Scan for the cell matching the given text and deliver its (x, y) coordinate at center. 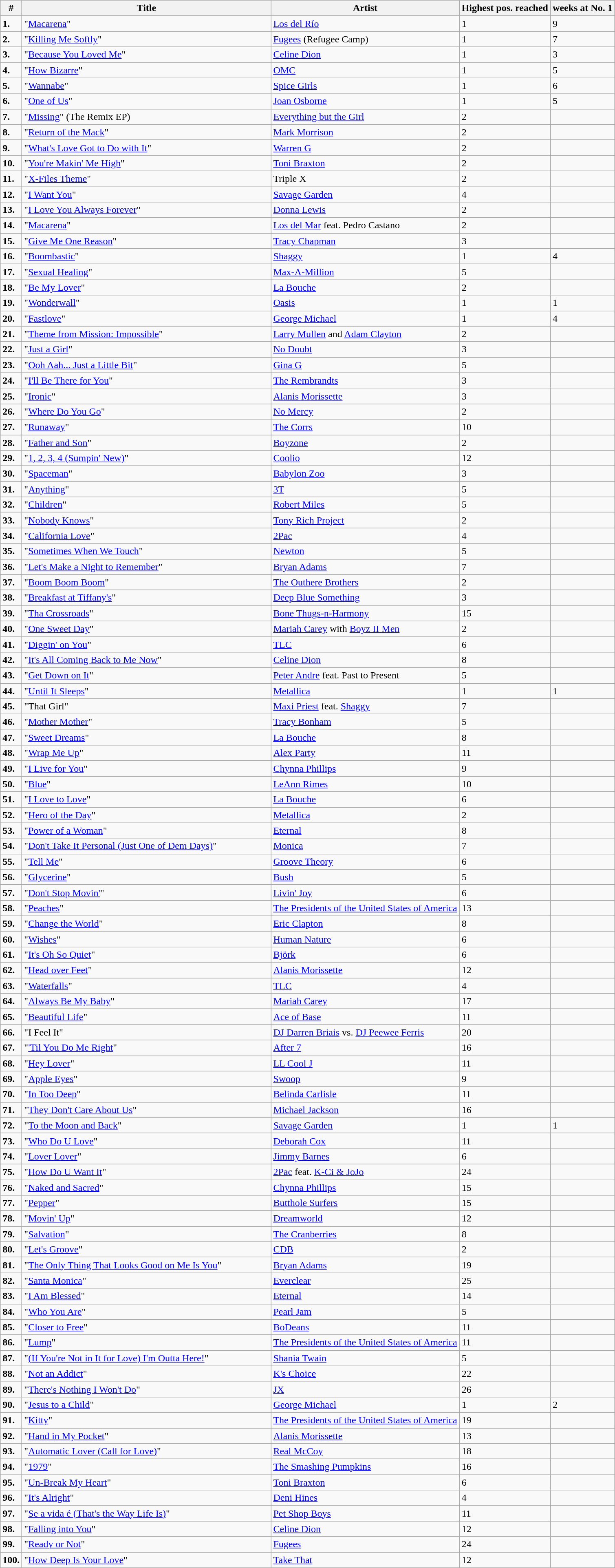
"Don't Stop Movin'" (147, 892)
"Boom Boom Boom" (147, 582)
57. (11, 892)
The Outhere Brothers (365, 582)
35. (11, 551)
20. (11, 318)
No Mercy (365, 411)
3. (11, 55)
Real McCoy (365, 1451)
89. (11, 1389)
"I Love You Always Forever" (147, 210)
46. (11, 722)
"Lover Lover" (147, 1156)
Tracy Bonham (365, 722)
Shaggy (365, 256)
48. (11, 753)
74. (11, 1156)
41. (11, 644)
"Sexual Healing" (147, 272)
"Wannabe" (147, 86)
"Naked and Sacred" (147, 1188)
"Tha Crossroads" (147, 613)
61. (11, 955)
Deni Hines (365, 1498)
Joan Osborne (365, 101)
"I Am Blessed" (147, 1296)
82. (11, 1281)
100. (11, 1560)
95. (11, 1482)
"Hand in My Pocket" (147, 1435)
70. (11, 1094)
"Just a Girl" (147, 349)
"Head over Feet" (147, 970)
64. (11, 1001)
"Nobody Knows" (147, 520)
OMC (365, 70)
"Because You Loved Me" (147, 55)
"1979" (147, 1467)
"Movin' Up" (147, 1219)
"Spaceman" (147, 474)
55. (11, 861)
Deep Blue Something (365, 598)
44. (11, 691)
Bush (365, 877)
23. (11, 365)
"Glycerine" (147, 877)
Mariah Carey (365, 1001)
"Wishes" (147, 939)
67. (11, 1048)
"How Do U Want It" (147, 1172)
Title (147, 8)
"It's Alright" (147, 1498)
"Peaches" (147, 908)
47. (11, 738)
Babylon Zoo (365, 474)
12. (11, 194)
"X-Files Theme" (147, 179)
Los del Río (365, 24)
83. (11, 1296)
"Not an Addict" (147, 1374)
60. (11, 939)
10. (11, 163)
Peter Andre feat. Past to Present (365, 675)
11. (11, 179)
14 (505, 1296)
36. (11, 567)
Monica (365, 846)
"It's Oh So Quiet" (147, 955)
71. (11, 1110)
"Runaway" (147, 427)
Take That (365, 1560)
25. (11, 396)
"Sweet Dreams" (147, 738)
"Hero of the Day" (147, 815)
26. (11, 411)
29. (11, 458)
56. (11, 877)
Donna Lewis (365, 210)
15. (11, 241)
"Return of the Mack" (147, 132)
Dreamworld (365, 1219)
69. (11, 1079)
"Change the World" (147, 923)
Livin' Joy (365, 892)
"Father and Son" (147, 442)
"What's Love Got to Do with It" (147, 148)
"Where Do You Go" (147, 411)
"Se a vida é (That's the Way Life Is)" (147, 1513)
The Smashing Pumpkins (365, 1467)
"Salvation" (147, 1234)
Björk (365, 955)
2. (11, 39)
"I Feel It" (147, 1032)
Los del Mar feat. Pedro Castano (365, 225)
52. (11, 815)
Ace of Base (365, 1017)
"Automatic Lover (Call for Love)" (147, 1451)
75. (11, 1172)
24. (11, 380)
Warren G (365, 148)
CDB (365, 1250)
"Hey Lover" (147, 1063)
The Corrs (365, 427)
"Be My Lover" (147, 287)
68. (11, 1063)
22. (11, 349)
Groove Theory (365, 861)
Swoop (365, 1079)
59. (11, 923)
Pearl Jam (365, 1312)
"Who You Are" (147, 1312)
21. (11, 334)
"Fastlove" (147, 318)
42. (11, 660)
43. (11, 675)
79. (11, 1234)
62. (11, 970)
92. (11, 1435)
"Wrap Me Up" (147, 753)
"Un-Break My Heart" (147, 1482)
17 (505, 1001)
50. (11, 784)
"Ooh Aah... Just a Little Bit" (147, 365)
Human Nature (365, 939)
84. (11, 1312)
9. (11, 148)
Deborah Cox (365, 1141)
"Ironic" (147, 396)
Everything but the Girl (365, 117)
54. (11, 846)
Fugees (365, 1544)
"Ready or Not" (147, 1544)
93. (11, 1451)
Oasis (365, 303)
After 7 (365, 1048)
# (11, 8)
13. (11, 210)
"I Live for You" (147, 769)
"Waterfalls" (147, 986)
4. (11, 70)
97. (11, 1513)
"Theme from Mission: Impossible" (147, 334)
"Closer to Free" (147, 1327)
Tracy Chapman (365, 241)
"Lump" (147, 1343)
BoDeans (365, 1327)
"Always Be My Baby" (147, 1001)
"How Bizarre" (147, 70)
"Pepper" (147, 1203)
2Pac (365, 536)
"Killing Me Softly" (147, 39)
5. (11, 86)
8. (11, 132)
"There's Nothing I Won't Do" (147, 1389)
"Santa Monica" (147, 1281)
"Let's Groove" (147, 1250)
76. (11, 1188)
"Sometimes When We Touch" (147, 551)
45. (11, 707)
22 (505, 1374)
"'Til You Do Me Right" (147, 1048)
"Let's Make a Night to Remember" (147, 567)
"Missing" (The Remix EP) (147, 117)
49. (11, 769)
"Boombastic" (147, 256)
No Doubt (365, 349)
The Cranberries (365, 1234)
"Get Down on It" (147, 675)
18 (505, 1451)
38. (11, 598)
Highest pos. reached (505, 8)
7. (11, 117)
Mariah Carey with Boyz II Men (365, 629)
17. (11, 272)
31. (11, 489)
77. (11, 1203)
Alex Party (365, 753)
"California Love" (147, 536)
85. (11, 1327)
6. (11, 101)
Tony Rich Project (365, 520)
Newton (365, 551)
Robert Miles (365, 505)
"I'll Be There for You" (147, 380)
"Who Do U Love" (147, 1141)
Shania Twain (365, 1358)
LL Cool J (365, 1063)
The Rembrandts (365, 380)
"How Deep Is Your Love" (147, 1560)
78. (11, 1219)
Larry Mullen and Adam Clayton (365, 334)
99. (11, 1544)
25 (505, 1281)
Mark Morrison (365, 132)
14. (11, 225)
40. (11, 629)
Michael Jackson (365, 1110)
"You're Makin' Me High" (147, 163)
27. (11, 427)
32. (11, 505)
98. (11, 1529)
"The Only Thing That Looks Good on Me Is You" (147, 1265)
Boyzone (365, 442)
"Tell Me" (147, 861)
DJ Darren Briais vs. DJ Peewee Ferris (365, 1032)
96. (11, 1498)
"Children" (147, 505)
"Kitty" (147, 1420)
66. (11, 1032)
K's Choice (365, 1374)
1. (11, 24)
72. (11, 1125)
Spice Girls (365, 86)
28. (11, 442)
"Beautiful Life" (147, 1017)
81. (11, 1265)
91. (11, 1420)
63. (11, 986)
16. (11, 256)
33. (11, 520)
19. (11, 303)
"To the Moon and Back" (147, 1125)
"In Too Deep" (147, 1094)
80. (11, 1250)
18. (11, 287)
37. (11, 582)
weeks at No. 1 (582, 8)
"Apple Eyes" (147, 1079)
Artist (365, 8)
LeAnn Rimes (365, 784)
"Diggin' on You" (147, 644)
88. (11, 1374)
58. (11, 908)
"Mother Mother" (147, 722)
34. (11, 536)
86. (11, 1343)
"Don't Take It Personal (Just One of Dem Days)" (147, 846)
Max-A-Million (365, 272)
94. (11, 1467)
"I Love to Love" (147, 799)
Everclear (365, 1281)
"Power of a Woman" (147, 830)
51. (11, 799)
"Breakfast at Tiffany's" (147, 598)
"Wonderwall" (147, 303)
20 (505, 1032)
Jimmy Barnes (365, 1156)
3T (365, 489)
39. (11, 613)
2Pac feat. K-Ci & JoJo (365, 1172)
"One Sweet Day" (147, 629)
30. (11, 474)
87. (11, 1358)
Eric Clapton (365, 923)
Belinda Carlisle (365, 1094)
"Blue" (147, 784)
Gina G (365, 365)
26 (505, 1389)
Triple X (365, 179)
Maxi Priest feat. Shaggy (365, 707)
"It's All Coming Back to Me Now" (147, 660)
JX (365, 1389)
"Jesus to a Child" (147, 1405)
90. (11, 1405)
Coolio (365, 458)
"One of Us" (147, 101)
Fugees (Refugee Camp) (365, 39)
Bone Thugs-n-Harmony (365, 613)
Pet Shop Boys (365, 1513)
"1, 2, 3, 4 (Sumpin' New)" (147, 458)
"Give Me One Reason" (147, 241)
"Falling into You" (147, 1529)
53. (11, 830)
Butthole Surfers (365, 1203)
73. (11, 1141)
"That Girl" (147, 707)
"They Don't Care About Us" (147, 1110)
65. (11, 1017)
"(If You're Not in It for Love) I'm Outta Here!" (147, 1358)
"I Want You" (147, 194)
"Anything" (147, 489)
"Until It Sleeps" (147, 691)
